Return the [x, y] coordinate for the center point of the cell that contains the specified text.  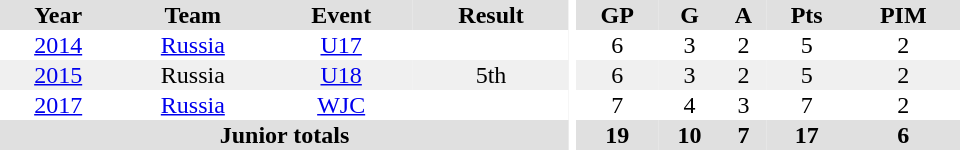
5th [491, 75]
Team [192, 15]
19 [618, 135]
2017 [58, 105]
Event [341, 15]
Result [491, 15]
GP [618, 15]
2014 [58, 45]
Junior totals [284, 135]
17 [807, 135]
PIM [904, 15]
10 [690, 135]
U17 [341, 45]
4 [690, 105]
G [690, 15]
Pts [807, 15]
A [743, 15]
U18 [341, 75]
2015 [58, 75]
Year [58, 15]
WJC [341, 105]
